Provide the [x, y] coordinate of the cell's center where the given text is located.  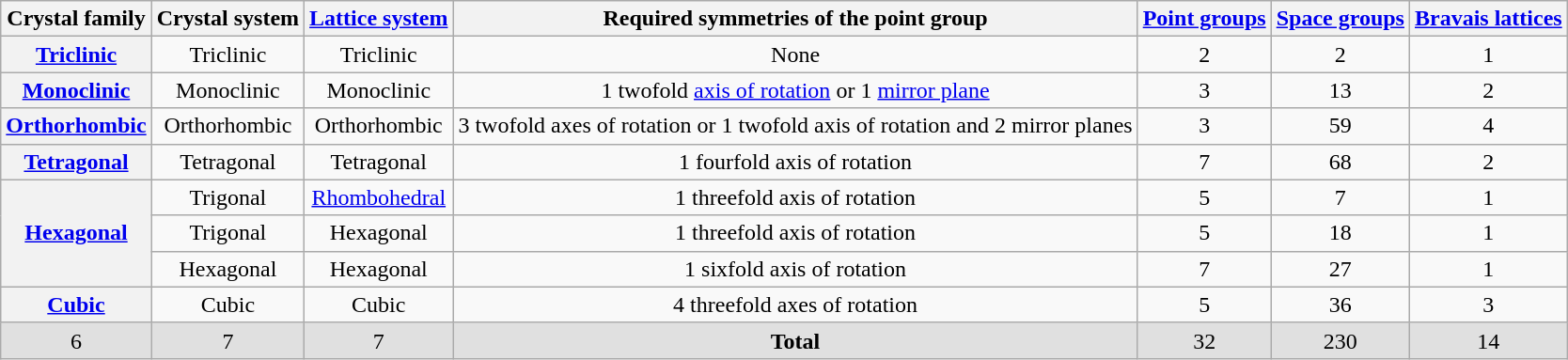
4 [1488, 126]
Total [795, 340]
Point groups [1204, 19]
36 [1341, 305]
1 twofold axis of rotation or 1 mirror plane [795, 90]
27 [1341, 269]
3 twofold axes of rotation or 1 twofold axis of rotation and 2 mirror planes [795, 126]
32 [1204, 340]
Required symmetries of the point group [795, 19]
Bravais lattices [1488, 19]
Rhombohedral [379, 197]
68 [1341, 162]
13 [1341, 90]
59 [1341, 126]
Lattice system [379, 19]
1 sixfold axis of rotation [795, 269]
Space groups [1341, 19]
None [795, 55]
4 threefold axes of rotation [795, 305]
14 [1488, 340]
Crystal system [227, 19]
6 [76, 340]
230 [1341, 340]
Crystal family [76, 19]
18 [1341, 233]
1 fourfold axis of rotation [795, 162]
